Output the (x, y) coordinate of the center of the cell containing the given text.  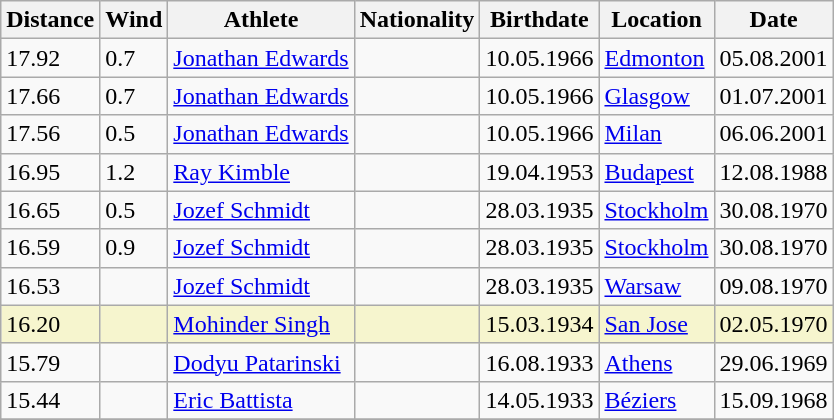
Nationality (417, 20)
16.20 (50, 324)
17.92 (50, 58)
Date (774, 20)
14.05.1933 (540, 400)
Wind (134, 20)
Warsaw (656, 286)
16.08.1933 (540, 362)
Eric Battista (261, 400)
San Jose (656, 324)
Athlete (261, 20)
16.65 (50, 210)
15.79 (50, 362)
Athens (656, 362)
02.05.1970 (774, 324)
12.08.1988 (774, 172)
Location (656, 20)
Birthdate (540, 20)
06.06.2001 (774, 134)
16.53 (50, 286)
05.08.2001 (774, 58)
Budapest (656, 172)
Ray Kimble (261, 172)
16.59 (50, 248)
Glasgow (656, 96)
Milan (656, 134)
0.9 (134, 248)
16.95 (50, 172)
17.56 (50, 134)
Mohinder Singh (261, 324)
29.06.1969 (774, 362)
01.07.2001 (774, 96)
15.09.1968 (774, 400)
15.44 (50, 400)
15.03.1934 (540, 324)
1.2 (134, 172)
17.66 (50, 96)
Dodyu Patarinski (261, 362)
19.04.1953 (540, 172)
09.08.1970 (774, 286)
Edmonton (656, 58)
Distance (50, 20)
Béziers (656, 400)
